Scan for the cell matching the given text and deliver its (X, Y) coordinate at center. 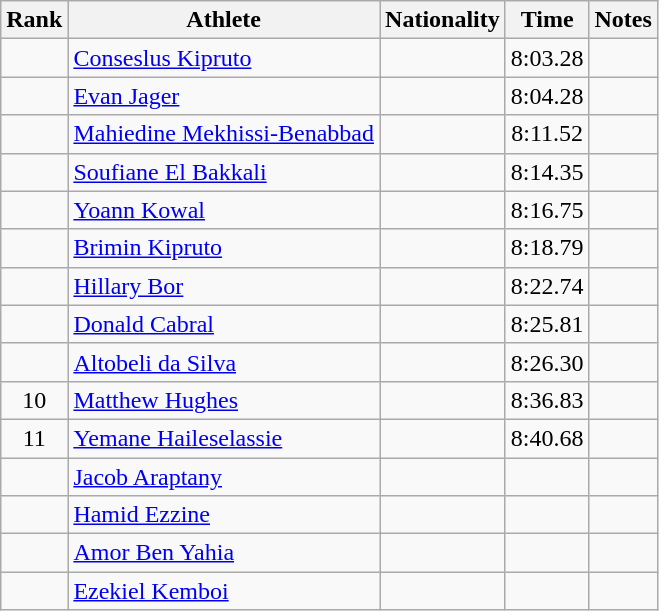
Ezekiel Kemboi (224, 591)
Time (547, 20)
Donald Cabral (224, 324)
8:14.35 (547, 172)
8:25.81 (547, 324)
10 (34, 400)
Soufiane El Bakkali (224, 172)
8:18.79 (547, 248)
Athlete (224, 20)
Altobeli da Silva (224, 362)
Notes (623, 20)
Rank (34, 20)
8:26.30 (547, 362)
Hillary Bor (224, 286)
8:16.75 (547, 210)
8:40.68 (547, 438)
Yemane Haileselassie (224, 438)
Jacob Araptany (224, 477)
8:36.83 (547, 400)
Brimin Kipruto (224, 248)
Evan Jager (224, 96)
Mahiedine Mekhissi-Benabbad (224, 134)
Amor Ben Yahia (224, 553)
8:04.28 (547, 96)
11 (34, 438)
Conseslus Kipruto (224, 58)
Matthew Hughes (224, 400)
8:11.52 (547, 134)
8:22.74 (547, 286)
Yoann Kowal (224, 210)
8:03.28 (547, 58)
Nationality (443, 20)
Hamid Ezzine (224, 515)
